From the cell containing the given text, extract its center point as (X, Y) coordinate. 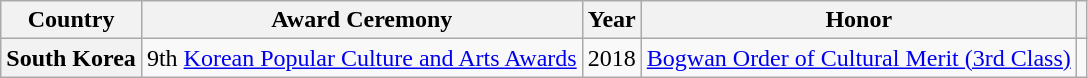
Bogwan Order of Cultural Merit (3rd Class) (858, 58)
Year (612, 20)
2018 (612, 58)
Honor (858, 20)
South Korea (72, 58)
Country (72, 20)
9th Korean Popular Culture and Arts Awards (362, 58)
Award Ceremony (362, 20)
